For the text-containing cell, return its midpoint in [x, y] coordinate format. 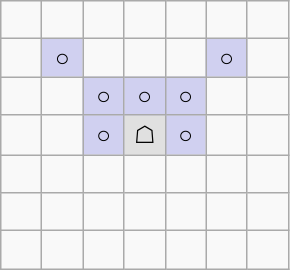
☖ [144, 135]
